Pinpoint the cell where the given text exists, returning its (X, Y) midpoint coordinate. 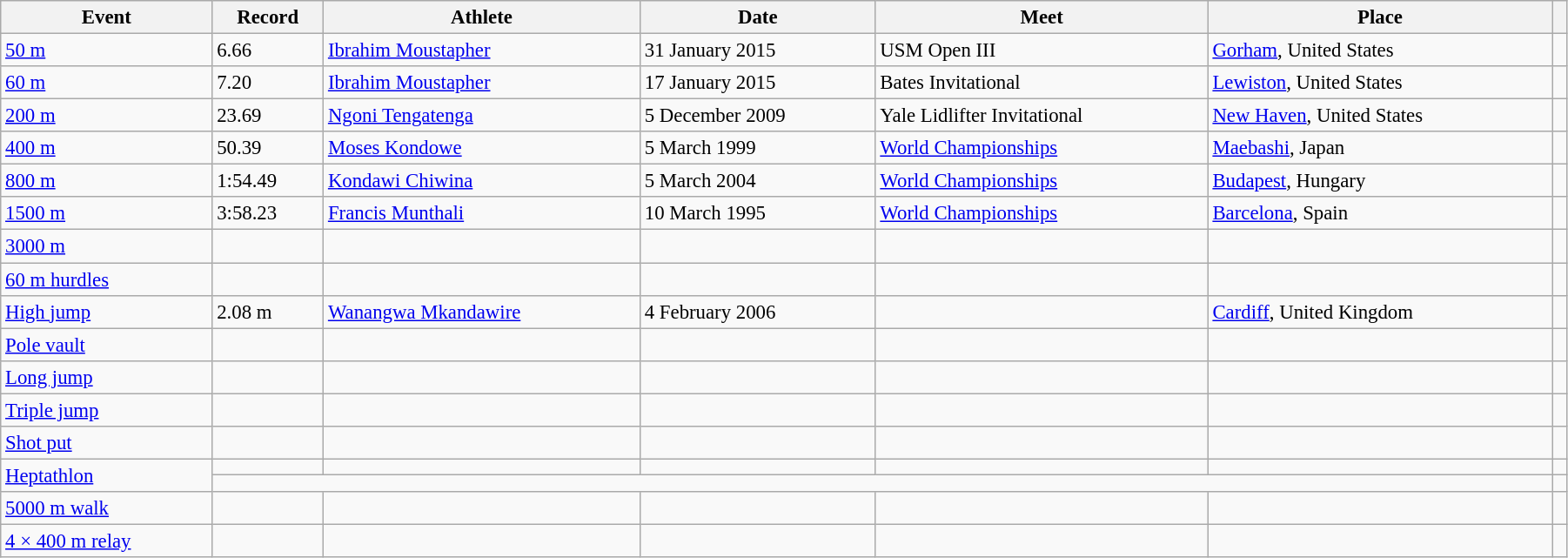
Wanangwa Mkandawire (482, 312)
7.20 (268, 83)
Bates Invitational (1042, 83)
2.08 m (268, 312)
60 m hurdles (106, 279)
31 January 2015 (757, 50)
USM Open III (1042, 50)
10 March 1995 (757, 213)
Event (106, 17)
4 × 400 m relay (106, 541)
50 m (106, 50)
Pole vault (106, 345)
50.39 (268, 148)
Athlete (482, 17)
Date (757, 17)
4 February 2006 (757, 312)
Cardiff, United Kingdom (1380, 312)
60 m (106, 83)
200 m (106, 116)
Yale Lidlifter Invitational (1042, 116)
Moses Kondowe (482, 148)
Meet (1042, 17)
5 December 2009 (757, 116)
Heptathlon (106, 475)
6.66 (268, 50)
17 January 2015 (757, 83)
Francis Munthali (482, 213)
High jump (106, 312)
New Haven, United States (1380, 116)
Place (1380, 17)
Ngoni Tengatenga (482, 116)
23.69 (268, 116)
Record (268, 17)
Long jump (106, 377)
5 March 1999 (757, 148)
Maebashi, Japan (1380, 148)
3000 m (106, 246)
3:58.23 (268, 213)
Gorham, United States (1380, 50)
1:54.49 (268, 181)
Shot put (106, 443)
Kondawi Chiwina (482, 181)
400 m (106, 148)
5 March 2004 (757, 181)
800 m (106, 181)
Budapest, Hungary (1380, 181)
Triple jump (106, 410)
1500 m (106, 213)
Barcelona, Spain (1380, 213)
Lewiston, United States (1380, 83)
5000 m walk (106, 508)
